Scan for the cell matching the given text and deliver its (x, y) coordinate at center. 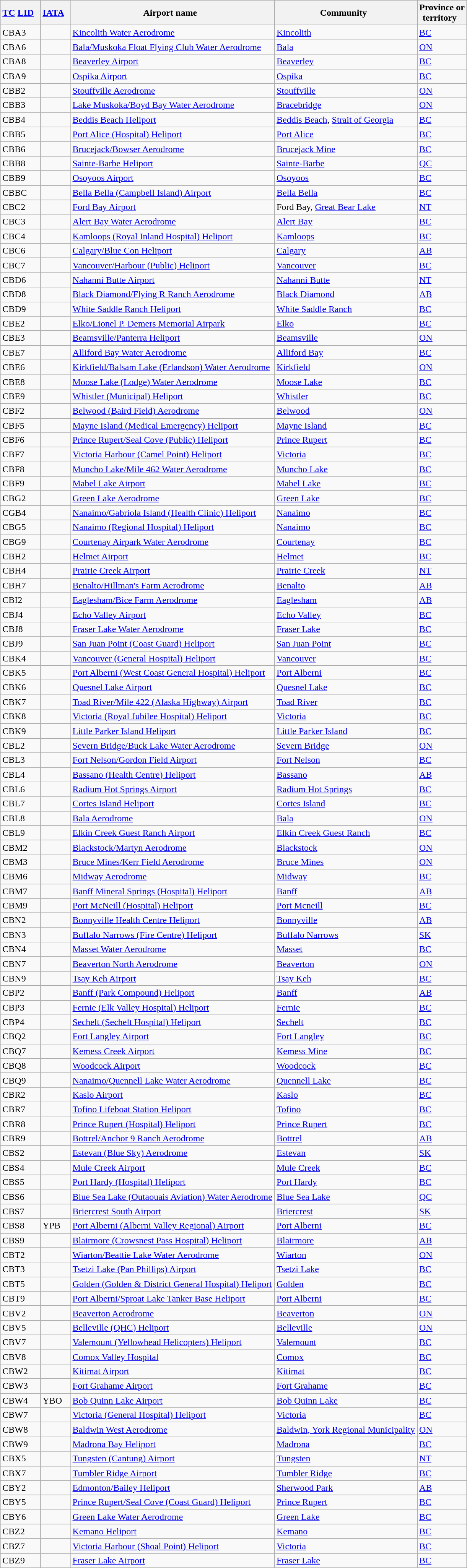
CBW4 (21, 1401)
Alert Bay Water Aerodrome (172, 222)
Port Hardy (346, 1182)
CBZ9 (21, 1560)
Tofino Lifeboat Station Heliport (172, 1109)
CBW7 (21, 1415)
Toad River (346, 702)
Tungsten (346, 1459)
CBN7 (21, 964)
CBG9 (21, 542)
CBJ8 (21, 629)
Bella Bella (346, 192)
Muncho Lake (346, 469)
CBK6 (21, 687)
Golden (Golden & District General Hospital) Heliport (172, 1284)
Fort Grahame Airport (172, 1386)
Elkin Creek Guest Ranch Airport (172, 833)
Port Alice (346, 134)
Sechelt (346, 1022)
CBH2 (21, 556)
Mabel Lake (346, 484)
White Saddle Ranch (346, 309)
Bala Aerodrome (172, 818)
Buffalo Narrows (346, 935)
CBE9 (21, 396)
CBX5 (21, 1459)
Port Alberni/Sproat Lake Tanker Base Heliport (172, 1298)
CBV2 (21, 1313)
CBC3 (21, 222)
CBG2 (21, 498)
Tsetzi Lake (346, 1269)
CBL6 (21, 789)
Tsay Keh Airport (172, 978)
CBM6 (21, 876)
Baldwin, York Regional Municipality (346, 1430)
Prince Rupert/Seal Cove (Coast Guard) Heliport (172, 1502)
CBZ2 (21, 1531)
Banff Mineral Springs (Hospital) Heliport (172, 891)
CBE7 (21, 353)
Bala/Muskoka Float Flying Club Water Aerodrome (172, 47)
Echo Valley (346, 614)
Mule Creek Airport (172, 1168)
Radium Hot Springs (346, 789)
Wiarton/Beattie Lake Water Aerodrome (172, 1255)
Estevan (346, 1153)
Midway (346, 876)
CBF2 (21, 411)
Madrona Bay Heliport (172, 1444)
Prairie Creek (346, 571)
CBY2 (21, 1488)
Brucejack/Bowser Aerodrome (172, 149)
CBL2 (21, 746)
Sainte-Barbe (346, 163)
Kemess Creek Airport (172, 1051)
Banff (Park Compound) Heliport (172, 993)
CBL9 (21, 833)
Beaverton Aerodrome (172, 1313)
Comox (346, 1357)
Muncho Lake/Mile 462 Water Aerodrome (172, 469)
Wiarton (346, 1255)
Beamsville (346, 338)
Bob Quinn Lake Airport (172, 1401)
CBS5 (21, 1182)
Masset Water Aerodrome (172, 949)
CBW9 (21, 1444)
CBB2 (21, 91)
CBN4 (21, 949)
CBP4 (21, 1022)
CBZ7 (21, 1546)
Bottrel/Anchor 9 Ranch Aerodrome (172, 1139)
CBA9 (21, 76)
CBK8 (21, 717)
CBP2 (21, 993)
Helmet (346, 556)
Nahanni Butte (346, 280)
CBA8 (21, 62)
CBQ7 (21, 1051)
Ford Bay Airport (172, 207)
CBY5 (21, 1502)
Severn Bridge (346, 746)
Little Parker Island Heliport (172, 731)
CBS6 (21, 1197)
San Juan Point (346, 643)
Mabel Lake Airport (172, 484)
CBN3 (21, 935)
CBQ9 (21, 1080)
Blue Sea Lake (346, 1197)
Black Diamond/Flying R Ranch Aerodrome (172, 294)
YPB (55, 1226)
CBT3 (21, 1269)
CBG5 (21, 527)
CBS4 (21, 1168)
CGB4 (21, 513)
CBR9 (21, 1139)
Bruce Mines (346, 862)
Tungsten (Cantung) Airport (172, 1459)
Lake Muskoka/Boyd Bay Water Aerodrome (172, 105)
Calgary (346, 251)
Brucejack Mine (346, 149)
Elko (346, 323)
Fort Langley Airport (172, 1037)
Beaverley (346, 62)
Tsetzi Lake (Pan Phillips) Airport (172, 1269)
Fraser Lake Airport (172, 1560)
CBT9 (21, 1298)
Alliford Bay Water Aerodrome (172, 353)
CBR2 (21, 1095)
Whistler (Municipal) Heliport (172, 396)
Port Mcneill (346, 906)
CBD8 (21, 294)
Fort Nelson (346, 760)
Moose Lake (Lodge) Water Aerodrome (172, 382)
Alliford Bay (346, 353)
Stouffville (346, 91)
Victoria (Royal Jubilee Hospital) Heliport (172, 717)
CBW2 (21, 1371)
CBT2 (21, 1255)
CBN2 (21, 920)
Prince Rupert (Hospital) Heliport (172, 1124)
CBB9 (21, 178)
Osoyoos Airport (172, 178)
CBS7 (21, 1211)
CBF9 (21, 484)
CBE3 (21, 338)
CBF5 (21, 426)
CBA3 (21, 32)
Bracebridge (346, 105)
Ospika (346, 76)
Blackstock (346, 847)
Nanaimo/Gabriola Island (Health Clinic) Heliport (172, 513)
Tofino (346, 1109)
Kirkfield/Balsam Lake (Erlandson) Water Aerodrome (172, 367)
Green Lake Aerodrome (172, 498)
Bella Bella (Campbell Island) Airport (172, 192)
Little Parker Island (346, 731)
CBD9 (21, 309)
CBY6 (21, 1517)
CBF7 (21, 455)
CBB4 (21, 120)
CBS2 (21, 1153)
Quennell Lake (346, 1080)
Belwood (Baird Field) Aerodrome (172, 411)
Sherwood Park (346, 1488)
Helmet Airport (172, 556)
Comox Valley Hospital (172, 1357)
Victoria Harbour (Camel Point) Heliport (172, 455)
CBL7 (21, 804)
Toad River/Mile 422 (Alaska Highway) Airport (172, 702)
CBC7 (21, 265)
Bonnyville Health Centre Heliport (172, 920)
Kitimat (346, 1371)
Briercrest South Airport (172, 1211)
CBK9 (21, 731)
Blairmore (346, 1240)
Kincolith Water Aerodrome (172, 32)
CBX7 (21, 1473)
White Saddle Ranch Heliport (172, 309)
CBB6 (21, 149)
Port Alberni (West Coast General Hospital) Heliport (172, 673)
Port Hardy (Hospital) Heliport (172, 1182)
CBJ4 (21, 614)
Ford Bay, Great Bear Lake (346, 207)
Eaglesham (346, 600)
CBL4 (21, 775)
Tsay Keh (346, 978)
Mayne Island (346, 426)
CBK4 (21, 658)
CBB8 (21, 163)
Cortes Island (346, 804)
Green Lake Water Aerodrome (172, 1517)
Buffalo Narrows (Fire Centre) Heliport (172, 935)
Beddis Beach, Strait of Georgia (346, 120)
Kemess Mine (346, 1051)
Tumbler Ridge (346, 1473)
Nahanni Butte Airport (172, 280)
Victoria Harbour (Shoal Point) Heliport (172, 1546)
Fort Nelson/Gordon Field Airport (172, 760)
Quesnel Lake (346, 687)
CBW3 (21, 1386)
CBA6 (21, 47)
Severn Bridge/Buck Lake Water Aerodrome (172, 746)
Fernie (346, 1007)
Bottrel (346, 1139)
Port Alberni (Alberni Valley Regional) Airport (172, 1226)
Sechelt (Sechelt Hospital) Heliport (172, 1022)
Echo Valley Airport (172, 614)
CBV7 (21, 1342)
Benalto (346, 585)
Blue Sea Lake (Outaouais Aviation) Water Aerodrome (172, 1197)
CBD6 (21, 280)
Kamloops (346, 236)
CBS9 (21, 1240)
Woodcock (346, 1066)
San Juan Point (Coast Guard) Heliport (172, 643)
Belwood (346, 411)
Tumbler Ridge Airport (172, 1473)
TC LID (21, 13)
Kirkfield (346, 367)
CBC2 (21, 207)
Valemount (Yellowhead Helicopters) Heliport (172, 1342)
CBN9 (21, 978)
Kaslo (346, 1095)
Quesnel Lake Airport (172, 687)
CBE2 (21, 323)
Mule Creek (346, 1168)
Golden (346, 1284)
CBP3 (21, 1007)
CBB3 (21, 105)
Osoyoos (346, 178)
Nanaimo (Regional Hospital) Heliport (172, 527)
CBK5 (21, 673)
CBF6 (21, 440)
CBE6 (21, 367)
Benalto/Hillman's Farm Aerodrome (172, 585)
Bassano (Health Centre) Heliport (172, 775)
CBW8 (21, 1430)
Belleville (QHC) Heliport (172, 1328)
Blairmore (Crowsnest Pass Hospital) Heliport (172, 1240)
CBQ8 (21, 1066)
Fernie (Elk Valley Hospital) Heliport (172, 1007)
Prince Rupert/Seal Cove (Public) Heliport (172, 440)
Whistler (346, 396)
Moose Lake (346, 382)
CBH4 (21, 571)
Valemount (346, 1342)
Province orterritory (442, 13)
CBR8 (21, 1124)
CBM7 (21, 891)
CBL8 (21, 818)
Beddis Beach Heliport (172, 120)
Bonnyville (346, 920)
Victoria (General Hospital) Heliport (172, 1415)
Bruce Mines/Kerr Field Aerodrome (172, 862)
Black Diamond (346, 294)
Elkin Creek Guest Ranch (346, 833)
Beaverton North Aerodrome (172, 964)
Fort Grahame (346, 1386)
Bassano (346, 775)
Courtenay Airpark Water Aerodrome (172, 542)
CBC4 (21, 236)
CBI2 (21, 600)
Stouffville Aerodrome (172, 91)
CBBC (21, 192)
IATA (55, 13)
CBV5 (21, 1328)
Port McNeill (Hospital) Heliport (172, 906)
Estevan (Blue Sky) Aerodrome (172, 1153)
CBT5 (21, 1284)
Alert Bay (346, 222)
Blackstock/Martyn Aerodrome (172, 847)
YBO (55, 1401)
CBL3 (21, 760)
CBF8 (21, 469)
Bob Quinn Lake (346, 1401)
Vancouver/Harbour (Public) Heliport (172, 265)
CBR7 (21, 1109)
Beaverley Airport (172, 62)
Vancouver (General Hospital) Heliport (172, 658)
CBJ9 (21, 643)
CBB5 (21, 134)
Kincolith (346, 32)
CBC6 (21, 251)
Edmonton/Bailey Heliport (172, 1488)
CBM3 (21, 862)
CBV8 (21, 1357)
Sainte-Barbe Heliport (172, 163)
CBQ2 (21, 1037)
Fort Langley (346, 1037)
Madrona (346, 1444)
Kitimat Airport (172, 1371)
Community (346, 13)
Ospika Airport (172, 76)
Woodcock Airport (172, 1066)
Kemano Heliport (172, 1531)
Kamloops (Royal Inland Hospital) Heliport (172, 236)
Kemano (346, 1531)
Nanaimo/Quennell Lake Water Aerodrome (172, 1080)
Fraser Lake Water Aerodrome (172, 629)
CBK7 (21, 702)
Airport name (172, 13)
Radium Hot Springs Airport (172, 789)
Belleville (346, 1328)
Prairie Creek Airport (172, 571)
CBE8 (21, 382)
Kaslo Airport (172, 1095)
Calgary/Blue Con Heliport (172, 251)
Briercrest (346, 1211)
Courtenay (346, 542)
Masset (346, 949)
CBS8 (21, 1226)
Baldwin West Aerodrome (172, 1430)
CBM9 (21, 906)
Port Alice (Hospital) Heliport (172, 134)
Cortes Island Heliport (172, 804)
Mayne Island (Medical Emergency) Heliport (172, 426)
Eaglesham/Bice Farm Aerodrome (172, 600)
Midway Aerodrome (172, 876)
CBM2 (21, 847)
Beamsville/Panterra Heliport (172, 338)
CBH7 (21, 585)
Elko/Lionel P. Demers Memorial Airpark (172, 323)
